Locate the cell with the specified text and output its (x, y) center coordinate. 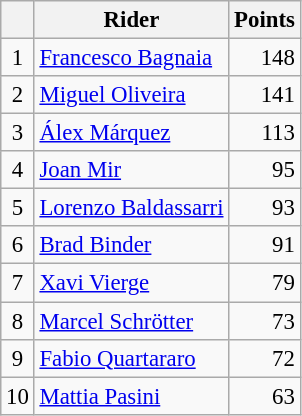
79 (264, 283)
113 (264, 133)
8 (18, 321)
Miguel Oliveira (132, 95)
Francesco Bagnaia (132, 58)
63 (264, 396)
9 (18, 358)
3 (18, 133)
5 (18, 208)
141 (264, 95)
7 (18, 283)
4 (18, 170)
73 (264, 321)
Xavi Vierge (132, 283)
72 (264, 358)
Mattia Pasini (132, 396)
10 (18, 396)
Brad Binder (132, 245)
Marcel Schrötter (132, 321)
93 (264, 208)
Lorenzo Baldassarri (132, 208)
2 (18, 95)
6 (18, 245)
Fabio Quartararo (132, 358)
1 (18, 58)
Rider (132, 20)
148 (264, 58)
95 (264, 170)
91 (264, 245)
Álex Márquez (132, 133)
Points (264, 20)
Joan Mir (132, 170)
